Capture the cell that displays the provided text and extract its [x, y] central coordinate. 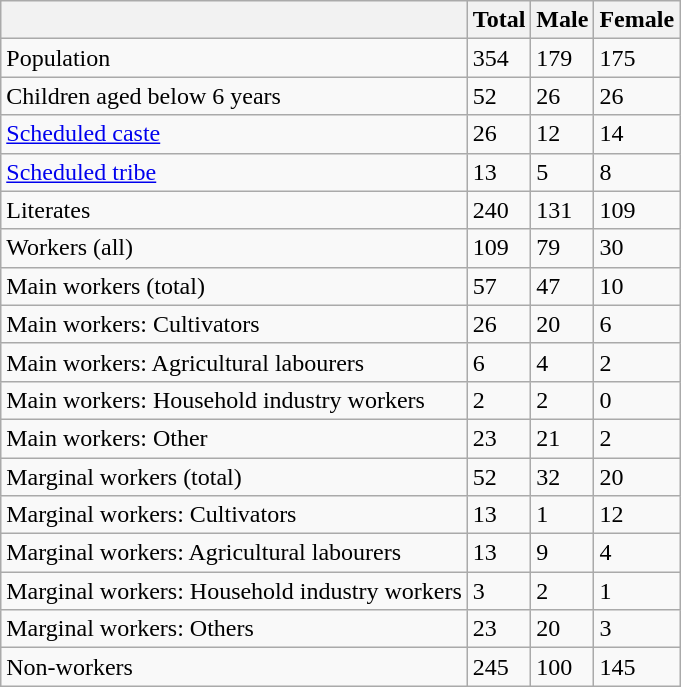
Scheduled tribe [234, 172]
175 [637, 58]
Non-workers [234, 667]
Male [562, 20]
Population [234, 58]
79 [562, 248]
100 [562, 667]
Main workers: Cultivators [234, 324]
32 [562, 477]
Marginal workers: Cultivators [234, 515]
Main workers: Other [234, 438]
354 [499, 58]
Marginal workers (total) [234, 477]
Main workers (total) [234, 286]
131 [562, 210]
21 [562, 438]
240 [499, 210]
145 [637, 667]
Scheduled caste [234, 134]
30 [637, 248]
Children aged below 6 years [234, 96]
0 [637, 400]
9 [562, 553]
179 [562, 58]
Marginal workers: Agricultural labourers [234, 553]
Literates [234, 210]
47 [562, 286]
Female [637, 20]
Total [499, 20]
10 [637, 286]
57 [499, 286]
14 [637, 134]
245 [499, 667]
Main workers: Agricultural labourers [234, 362]
Marginal workers: Household industry workers [234, 591]
8 [637, 172]
Main workers: Household industry workers [234, 400]
Marginal workers: Others [234, 629]
5 [562, 172]
Workers (all) [234, 248]
